Return (x, y) of the center of cell containing provided text 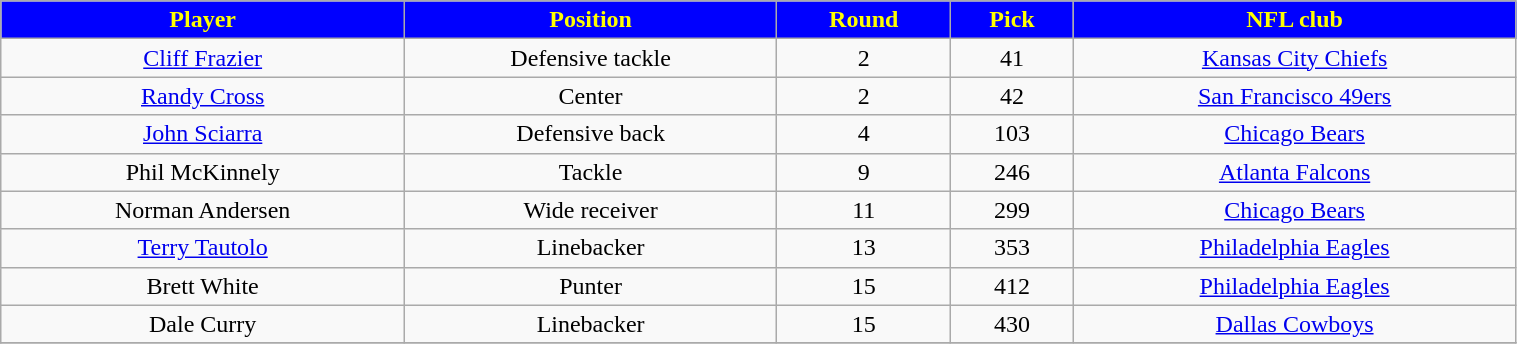
Wide receiver (591, 210)
299 (1012, 210)
9 (864, 172)
Defensive tackle (591, 58)
11 (864, 210)
42 (1012, 96)
Pick (1012, 20)
Cliff Frazier (203, 58)
246 (1012, 172)
Brett White (203, 286)
41 (1012, 58)
13 (864, 248)
Tackle (591, 172)
Kansas City Chiefs (1294, 58)
Position (591, 20)
Center (591, 96)
4 (864, 134)
353 (1012, 248)
Round (864, 20)
Norman Andersen (203, 210)
103 (1012, 134)
John Sciarra (203, 134)
Terry Tautolo (203, 248)
NFL club (1294, 20)
Phil McKinnely (203, 172)
Punter (591, 286)
Atlanta Falcons (1294, 172)
430 (1012, 324)
412 (1012, 286)
San Francisco 49ers (1294, 96)
Defensive back (591, 134)
Dallas Cowboys (1294, 324)
Player (203, 20)
Randy Cross (203, 96)
Dale Curry (203, 324)
